Pinpoint the cell where the given text exists, returning its [X, Y] midpoint coordinate. 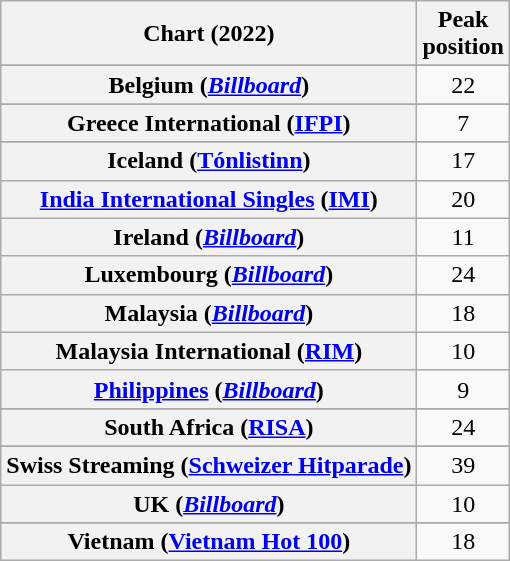
UK (Billboard) [209, 503]
South Africa (RISA) [209, 427]
India International Singles (IMI) [209, 199]
Malaysia (Billboard) [209, 313]
17 [463, 161]
22 [463, 85]
7 [463, 123]
Iceland (Tónlistinn) [209, 161]
Greece International (IFPI) [209, 123]
Vietnam (Vietnam Hot 100) [209, 542]
Luxembourg (Billboard) [209, 275]
Ireland (Billboard) [209, 237]
11 [463, 237]
Peakposition [463, 34]
Belgium (Billboard) [209, 85]
Philippines (Billboard) [209, 389]
39 [463, 465]
Chart (2022) [209, 34]
Malaysia International (RIM) [209, 351]
Swiss Streaming (Schweizer Hitparade) [209, 465]
20 [463, 199]
9 [463, 389]
